Return [x, y] of the center of cell containing provided text 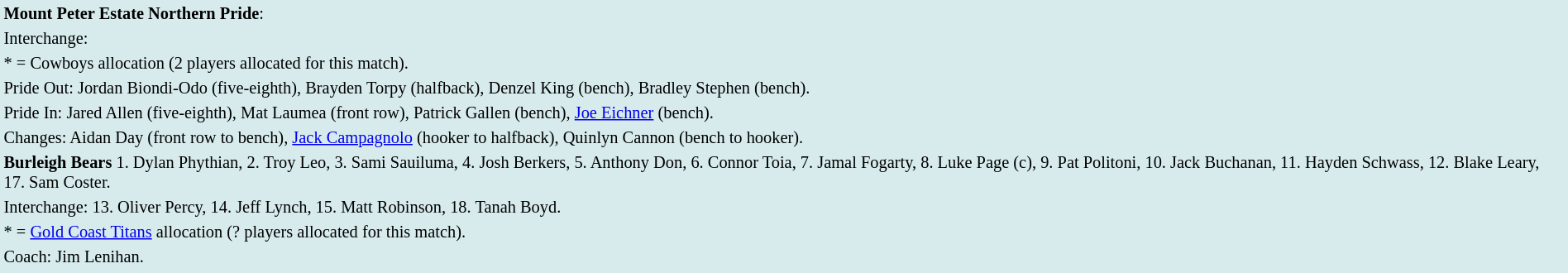
Changes: Aidan Day (front row to bench), Jack Campagnolo (hooker to halfback), Quinlyn Cannon (bench to hooker). [784, 137]
Coach: Jim Lenihan. [784, 256]
* = Gold Coast Titans allocation (? players allocated for this match). [784, 232]
Pride Out: Jordan Biondi-Odo (five-eighth), Brayden Torpy (halfback), Denzel King (bench), Bradley Stephen (bench). [784, 88]
Interchange: 13. Oliver Percy, 14. Jeff Lynch, 15. Matt Robinson, 18. Tanah Boyd. [784, 207]
Pride In: Jared Allen (five-eighth), Mat Laumea (front row), Patrick Gallen (bench), Joe Eichner (bench). [784, 113]
Interchange: [784, 38]
* = Cowboys allocation (2 players allocated for this match). [784, 63]
Mount Peter Estate Northern Pride: [784, 13]
